Scan for the cell matching the given text and deliver its [X, Y] coordinate at center. 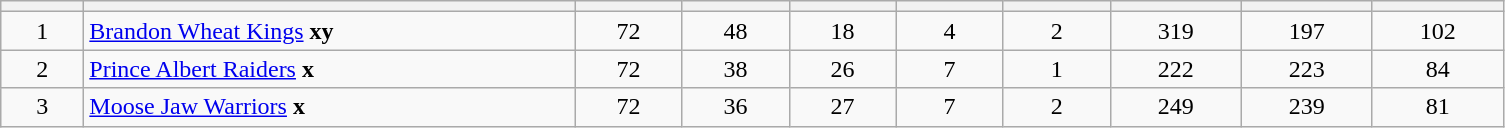
319 [1176, 31]
222 [1176, 69]
Prince Albert Raiders x [330, 69]
239 [1306, 107]
48 [736, 31]
3 [42, 107]
102 [1438, 31]
4 [950, 31]
27 [842, 107]
Moose Jaw Warriors x [330, 107]
26 [842, 69]
197 [1306, 31]
84 [1438, 69]
36 [736, 107]
Brandon Wheat Kings xy [330, 31]
223 [1306, 69]
249 [1176, 107]
18 [842, 31]
81 [1438, 107]
38 [736, 69]
